Find where the given text appears and provide that cell's center as (X, Y) coordinate. 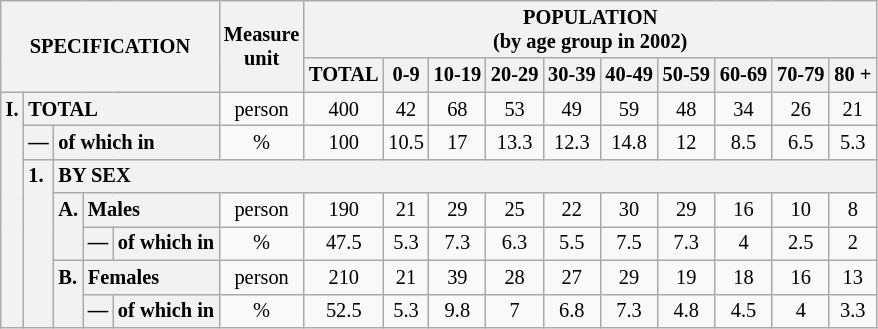
34 (744, 109)
12 (686, 142)
4.8 (686, 311)
6.5 (800, 142)
BY SEX (466, 176)
B. (68, 294)
2.5 (800, 243)
30 (628, 210)
25 (514, 210)
7.5 (628, 243)
8.5 (744, 142)
POPULATION (by age group in 2002) (590, 29)
12.3 (572, 142)
14.8 (628, 142)
9.8 (458, 311)
210 (344, 277)
190 (344, 210)
52.5 (344, 311)
60-69 (744, 75)
1. (38, 243)
100 (344, 142)
17 (458, 142)
5.5 (572, 243)
18 (744, 277)
49 (572, 109)
13 (852, 277)
Females (151, 277)
53 (514, 109)
30-39 (572, 75)
A. (68, 226)
39 (458, 277)
59 (628, 109)
7 (514, 311)
Males (151, 210)
10.5 (406, 142)
3.3 (852, 311)
20-29 (514, 75)
6.3 (514, 243)
68 (458, 109)
I. (12, 210)
80 + (852, 75)
0-9 (406, 75)
SPECIFICATION (110, 46)
47.5 (344, 243)
50-59 (686, 75)
19 (686, 277)
26 (800, 109)
48 (686, 109)
70-79 (800, 75)
40-49 (628, 75)
28 (514, 277)
27 (572, 277)
400 (344, 109)
42 (406, 109)
8 (852, 210)
10 (800, 210)
6.8 (572, 311)
10-19 (458, 75)
22 (572, 210)
Measure unit (262, 46)
13.3 (514, 142)
2 (852, 243)
4.5 (744, 311)
